Detect which cell encompasses the target text, then output its [X, Y] center coordinate. 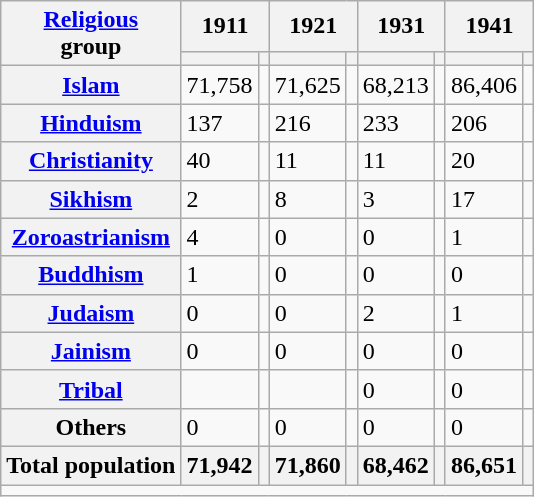
3 [396, 199]
68,462 [396, 465]
Zoroastrianism [91, 237]
Buddhism [91, 275]
1921 [313, 26]
Jainism [91, 351]
68,213 [396, 85]
71,942 [220, 465]
Judaism [91, 313]
Sikhism [91, 199]
216 [308, 123]
8 [308, 199]
206 [484, 123]
Religiousgroup [91, 34]
40 [220, 161]
1941 [489, 26]
233 [396, 123]
86,406 [484, 85]
Islam [91, 85]
17 [484, 199]
Tribal [91, 389]
4 [220, 237]
Christianity [91, 161]
71,860 [308, 465]
71,625 [308, 85]
137 [220, 123]
Others [91, 427]
86,651 [484, 465]
Hinduism [91, 123]
20 [484, 161]
71,758 [220, 85]
1931 [401, 26]
Total population [91, 465]
1911 [225, 26]
